Extract the (X, Y) coordinate from the center of the cell holding the provided text.  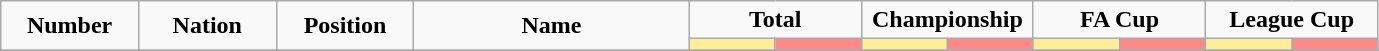
Number (70, 26)
Total (775, 20)
FA Cup (1119, 20)
Name (552, 26)
Championship (947, 20)
Nation (207, 26)
Position (345, 26)
League Cup (1292, 20)
